Identify which cell holds the provided text, then report its (X, Y) central coordinate. 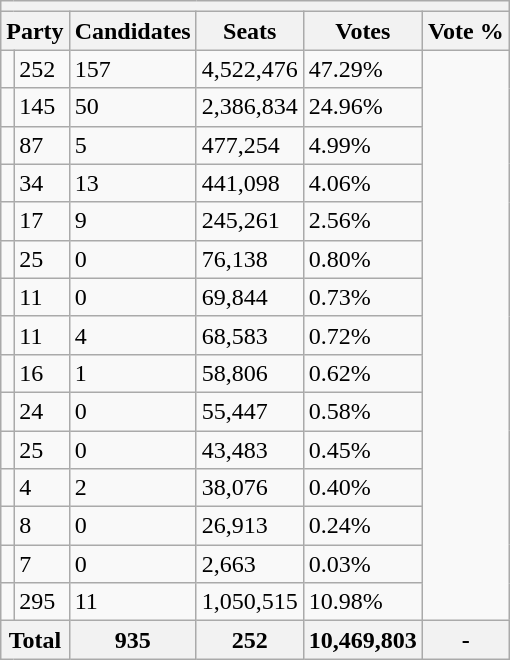
Vote % (466, 31)
2,386,834 (250, 107)
- (466, 640)
441,098 (250, 183)
0.72% (362, 335)
69,844 (250, 297)
87 (42, 145)
2.56% (362, 221)
7 (42, 564)
4.06% (362, 183)
43,483 (250, 449)
145 (42, 107)
68,583 (250, 335)
157 (132, 69)
10,469,803 (362, 640)
24.96% (362, 107)
Candidates (132, 31)
24 (42, 411)
0.40% (362, 488)
58,806 (250, 373)
2,663 (250, 564)
Seats (250, 31)
34 (42, 183)
Total (35, 640)
0.80% (362, 259)
1,050,515 (250, 602)
16 (42, 373)
4,522,476 (250, 69)
477,254 (250, 145)
Party (35, 31)
17 (42, 221)
0.24% (362, 526)
4.99% (362, 145)
Votes (362, 31)
0.58% (362, 411)
295 (42, 602)
0.45% (362, 449)
0.03% (362, 564)
0.62% (362, 373)
55,447 (250, 411)
10.98% (362, 602)
0.73% (362, 297)
50 (132, 107)
9 (132, 221)
26,913 (250, 526)
8 (42, 526)
76,138 (250, 259)
2 (132, 488)
935 (132, 640)
47.29% (362, 69)
13 (132, 183)
5 (132, 145)
245,261 (250, 221)
1 (132, 373)
38,076 (250, 488)
